Return [x, y] of the center of cell containing provided text 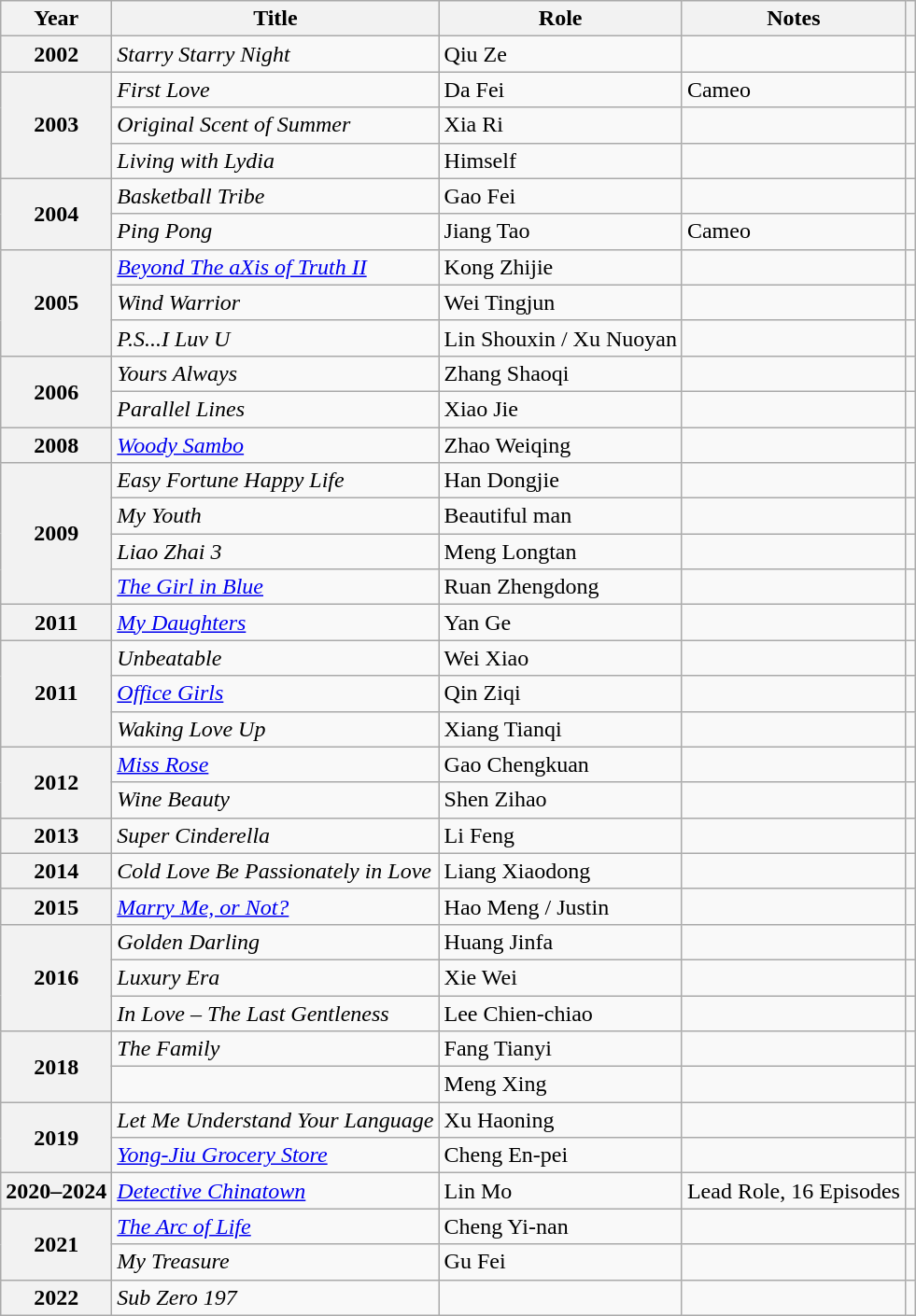
2008 [56, 445]
Easy Fortune Happy Life [275, 481]
Role [560, 19]
Shen Zihao [560, 800]
Cold Love Be Passionately in Love [275, 871]
Beyond The aXis of Truth II [275, 267]
Marry Me, or Not? [275, 906]
P.S...I Luv U [275, 338]
Sub Zero 197 [275, 1297]
2016 [56, 977]
Yours Always [275, 373]
2004 [56, 214]
Woody Sambo [275, 445]
2002 [56, 54]
Da Fei [560, 90]
The Girl in Blue [275, 587]
Year [56, 19]
Unbeatable [275, 658]
Yong-Jiu Grocery Store [275, 1155]
Xiang Tianqi [560, 729]
2003 [56, 125]
2022 [56, 1297]
2019 [56, 1138]
Yan Ge [560, 623]
Living with Lydia [275, 161]
2005 [56, 302]
Lin Shouxin / Xu Nuoyan [560, 338]
Xie Wei [560, 977]
Office Girls [275, 693]
Li Feng [560, 835]
Starry Starry Night [275, 54]
Beautiful man [560, 516]
Liang Xiaodong [560, 871]
Qin Ziqi [560, 693]
My Treasure [275, 1262]
My Daughters [275, 623]
Zhang Shaoqi [560, 373]
Detective Chinatown [275, 1191]
Gao Chengkuan [560, 764]
Han Dongjie [560, 481]
Xu Haoning [560, 1120]
Notes [794, 19]
Parallel Lines [275, 409]
Gu Fei [560, 1262]
Zhao Weiqing [560, 445]
Miss Rose [275, 764]
Wei Xiao [560, 658]
2012 [56, 782]
Cheng En-pei [560, 1155]
Meng Longtan [560, 552]
Golden Darling [275, 942]
Qiu Ze [560, 54]
My Youth [275, 516]
Luxury Era [275, 977]
2015 [56, 906]
Let Me Understand Your Language [275, 1120]
Lee Chien-chiao [560, 1013]
Meng Xing [560, 1085]
Wei Tingjun [560, 302]
Kong Zhijie [560, 267]
Ping Pong [275, 231]
Waking Love Up [275, 729]
Himself [560, 161]
Xia Ri [560, 125]
2014 [56, 871]
Lin Mo [560, 1191]
The Family [275, 1049]
Jiang Tao [560, 231]
Title [275, 19]
Hao Meng / Justin [560, 906]
The Arc of Life [275, 1226]
2021 [56, 1244]
Fang Tianyi [560, 1049]
2009 [56, 534]
Lead Role, 16 Episodes [794, 1191]
Wine Beauty [275, 800]
Wind Warrior [275, 302]
Huang Jinfa [560, 942]
In Love – The Last Gentleness [275, 1013]
2013 [56, 835]
2006 [56, 391]
Original Scent of Summer [275, 125]
Ruan Zhengdong [560, 587]
Xiao Jie [560, 409]
First Love [275, 90]
Gao Fei [560, 196]
Basketball Tribe [275, 196]
2018 [56, 1067]
Liao Zhai 3 [275, 552]
Super Cinderella [275, 835]
Cheng Yi-nan [560, 1226]
2020–2024 [56, 1191]
